From the cell containing the given text, extract its center point as [x, y] coordinate. 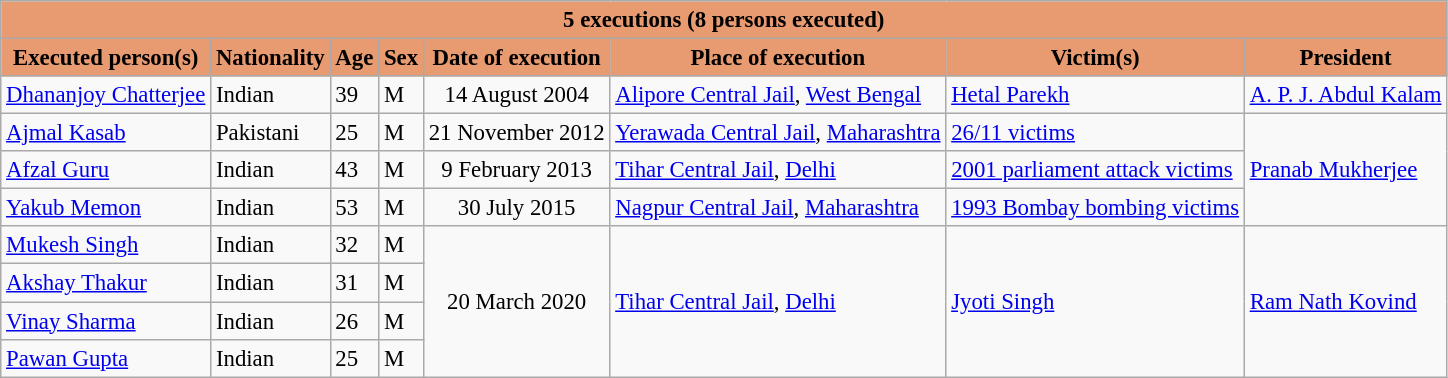
Yakub Memon [106, 208]
President [1345, 58]
2001 parliament attack victims [1096, 170]
Alipore Central Jail, West Bengal [778, 95]
Dhananjoy Chatterjee [106, 95]
43 [354, 170]
Ajmal Kasab [106, 133]
Afzal Guru [106, 170]
Hetal Parekh [1096, 95]
5 executions (8 persons executed) [724, 20]
Sex [402, 58]
30 July 2015 [516, 208]
Akshay Thakur [106, 283]
Mukesh Singh [106, 245]
53 [354, 208]
26/11 victims [1096, 133]
21 November 2012 [516, 133]
26 [354, 321]
Place of execution [778, 58]
Age [354, 58]
Yerawada Central Jail, Maharashtra [778, 133]
Nationality [270, 58]
14 August 2004 [516, 95]
Pakistani [270, 133]
Ram Nath Kovind [1345, 301]
1993 Bombay bombing victims [1096, 208]
Pranab Mukherjee [1345, 170]
Victim(s) [1096, 58]
Pawan Gupta [106, 358]
20 March 2020 [516, 301]
32 [354, 245]
Jyoti Singh [1096, 301]
Nagpur Central Jail, Maharashtra [778, 208]
Date of execution [516, 58]
39 [354, 95]
A. P. J. Abdul Kalam [1345, 95]
31 [354, 283]
Executed person(s) [106, 58]
Vinay Sharma [106, 321]
9 February 2013 [516, 170]
